Identify which cell holds the provided text, then report its [x, y] central coordinate. 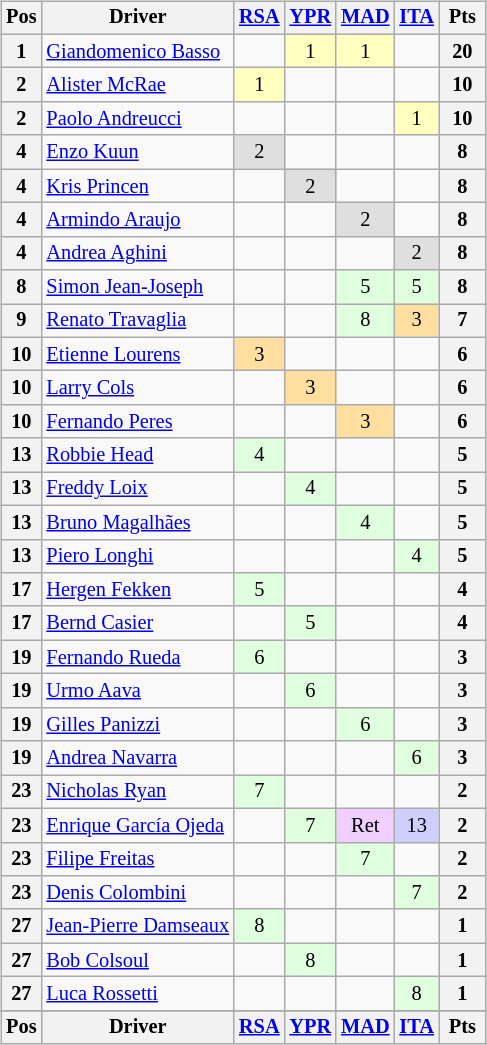
Ret [365, 825]
Andrea Aghini [138, 253]
Hergen Fekken [138, 590]
20 [462, 51]
Piero Longhi [138, 556]
Filipe Freitas [138, 859]
Nicholas Ryan [138, 792]
Jean-Pierre Damseaux [138, 926]
Armindo Araujo [138, 220]
Luca Rossetti [138, 994]
Giandomenico Basso [138, 51]
Paolo Andreucci [138, 119]
Alister McRae [138, 85]
Bob Colsoul [138, 960]
Fernando Peres [138, 422]
Gilles Panizzi [138, 724]
Bernd Casier [138, 623]
Etienne Lourens [138, 354]
Freddy Loix [138, 489]
9 [21, 321]
Bruno Magalhães [138, 522]
Enrique García Ojeda [138, 825]
Renato Travaglia [138, 321]
Urmo Aava [138, 691]
Denis Colombini [138, 893]
Andrea Navarra [138, 758]
Fernando Rueda [138, 657]
Kris Princen [138, 186]
Robbie Head [138, 455]
Simon Jean-Joseph [138, 287]
Larry Cols [138, 388]
Enzo Kuun [138, 152]
